Pinpoint the cell where the given text exists, returning its (x, y) midpoint coordinate. 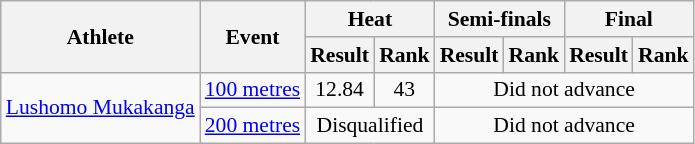
Event (252, 36)
43 (404, 90)
12.84 (340, 90)
Disqualified (370, 126)
Athlete (100, 36)
Semi-finals (500, 19)
100 metres (252, 90)
Final (628, 19)
200 metres (252, 126)
Heat (370, 19)
Lushomo Mukakanga (100, 108)
